Identify which cell holds the provided text, then report its [x, y] central coordinate. 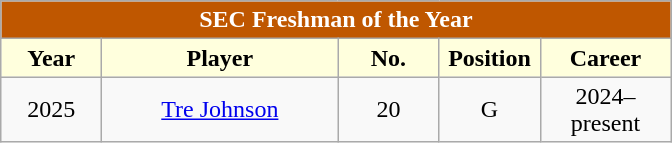
20 [388, 110]
No. [388, 58]
2025 [52, 110]
SEC Freshman of the Year [336, 20]
2024–present [606, 110]
Career [606, 58]
Tre Johnson [220, 110]
Player [220, 58]
Position [490, 58]
Year [52, 58]
G [490, 110]
